Scan for the cell matching the given text and deliver its [X, Y] coordinate at center. 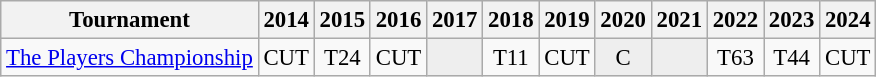
2014 [286, 20]
2020 [623, 20]
T24 [342, 58]
C [623, 58]
2018 [511, 20]
T63 [735, 58]
2024 [848, 20]
2017 [455, 20]
Tournament [130, 20]
2015 [342, 20]
2019 [567, 20]
2016 [398, 20]
The Players Championship [130, 58]
2022 [735, 20]
T11 [511, 58]
T44 [792, 58]
2023 [792, 20]
2021 [679, 20]
